Detect which cell encompasses the target text, then output its (X, Y) center coordinate. 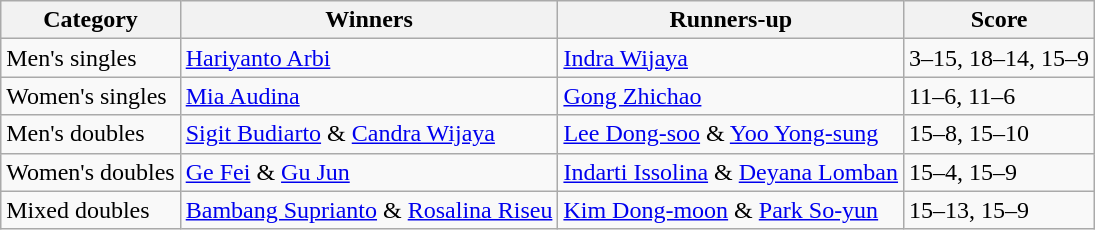
Men's doubles (90, 134)
3–15, 18–14, 15–9 (1000, 58)
Winners (369, 20)
Score (1000, 20)
Kim Dong-moon & Park So-yun (731, 210)
Hariyanto Arbi (369, 58)
Lee Dong-soo & Yoo Yong-sung (731, 134)
Gong Zhichao (731, 96)
Sigit Budiarto & Candra Wijaya (369, 134)
Indarti Issolina & Deyana Lomban (731, 172)
15–8, 15–10 (1000, 134)
Indra Wijaya (731, 58)
Women's singles (90, 96)
15–4, 15–9 (1000, 172)
Women's doubles (90, 172)
11–6, 11–6 (1000, 96)
Ge Fei & Gu Jun (369, 172)
Mixed doubles (90, 210)
Category (90, 20)
Runners-up (731, 20)
Men's singles (90, 58)
15–13, 15–9 (1000, 210)
Bambang Suprianto & Rosalina Riseu (369, 210)
Mia Audina (369, 96)
